Provide the (x, y) coordinate of the cell's center where the given text is located.  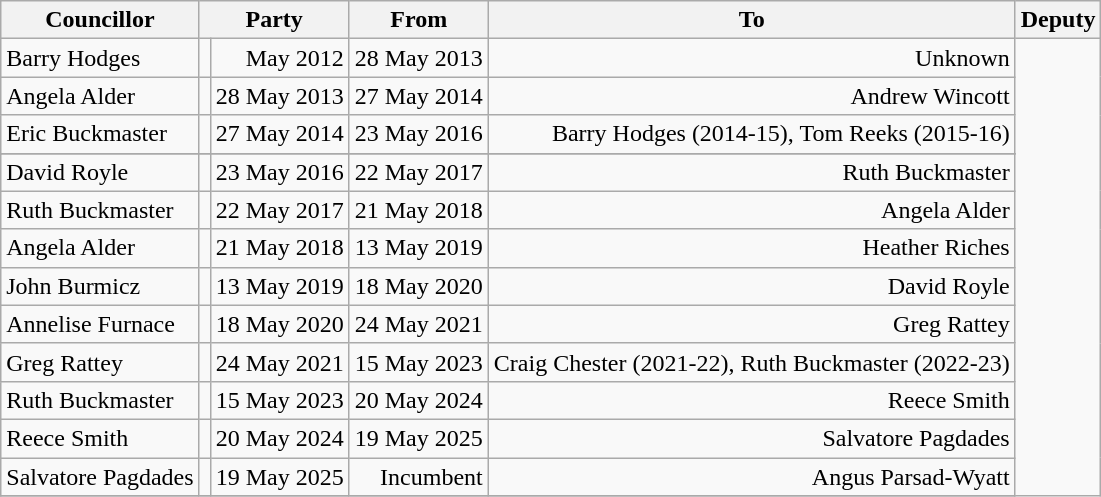
To (752, 20)
From (418, 20)
Craig Chester (2021-22), Ruth Buckmaster (2022-23) (752, 362)
John Burmicz (100, 286)
Annelise Furnace (100, 324)
Deputy (1058, 20)
Heather Riches (752, 248)
Incumbent (418, 477)
Councillor (100, 20)
Andrew Wincott (752, 96)
Eric Buckmaster (100, 134)
May 2012 (280, 58)
Party (274, 20)
Unknown (752, 58)
Barry Hodges (100, 58)
Barry Hodges (2014-15), Tom Reeks (2015-16) (752, 134)
Angus Parsad-Wyatt (752, 477)
